Return [x, y] of the center of cell containing provided text 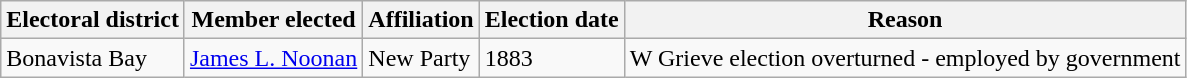
New Party [421, 58]
1883 [552, 58]
James L. Noonan [273, 58]
Bonavista Bay [93, 58]
Member elected [273, 20]
W Grieve election overturned - employed by government [905, 58]
Election date [552, 20]
Reason [905, 20]
Electoral district [93, 20]
Affiliation [421, 20]
